Output the [X, Y] coordinate of the center of the cell containing the given text.  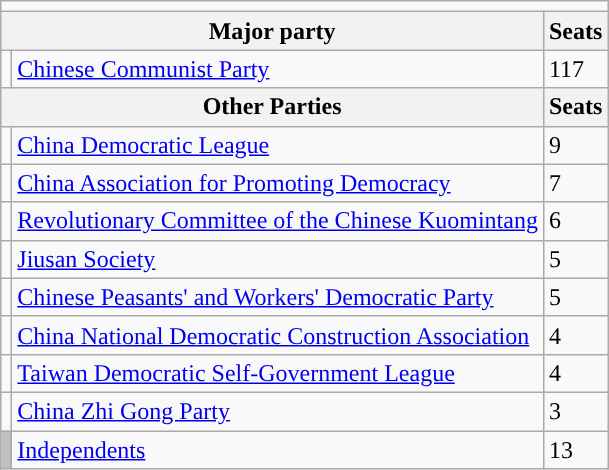
Revolutionary Committee of the Chinese Kuomintang [278, 221]
Chinese Communist Party [278, 69]
Chinese Peasants' and Workers' Democratic Party [278, 297]
China Zhi Gong Party [278, 411]
China Association for Promoting Democracy [278, 183]
China National Democratic Construction Association [278, 335]
9 [575, 145]
China Democratic League [278, 145]
Independents [278, 449]
Other Parties [272, 107]
Jiusan Society [278, 259]
3 [575, 411]
6 [575, 221]
Major party [272, 31]
117 [575, 69]
7 [575, 183]
Taiwan Democratic Self-Government League [278, 373]
13 [575, 449]
